Capture the cell that displays the provided text and extract its [X, Y] central coordinate. 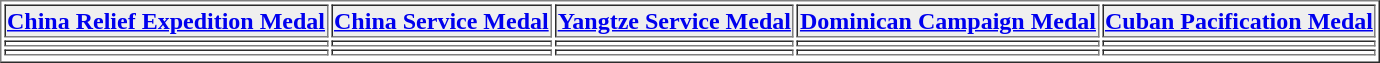
Cuban Pacification Medal [1239, 20]
Yangtze Service Medal [674, 20]
China Relief Expedition Medal [166, 20]
China Service Medal [442, 20]
Dominican Campaign Medal [948, 20]
